Extract the (x, y) coordinate from the center of the cell holding the provided text.  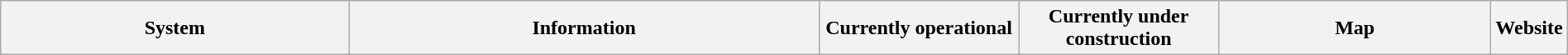
Map (1355, 28)
Currently operational (918, 28)
Information (584, 28)
Currently under construction (1119, 28)
Website (1529, 28)
System (175, 28)
